Output the (X, Y) coordinate of the center of the cell containing the given text.  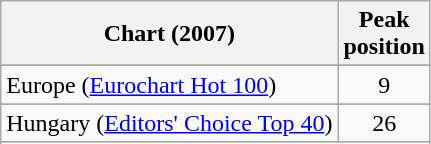
Chart (2007) (170, 34)
Peakposition (384, 34)
26 (384, 123)
9 (384, 85)
Europe (Eurochart Hot 100) (170, 85)
Hungary (Editors' Choice Top 40) (170, 123)
